Return (x, y) of the center of cell containing provided text 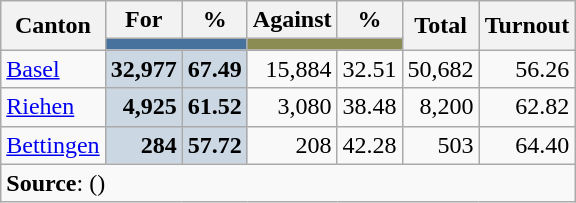
15,884 (292, 69)
For (144, 20)
Bettingen (53, 145)
62.82 (527, 107)
Canton (53, 26)
38.48 (370, 107)
Against (292, 20)
57.72 (214, 145)
Turnout (527, 26)
67.49 (214, 69)
32.51 (370, 69)
64.40 (527, 145)
42.28 (370, 145)
503 (440, 145)
Riehen (53, 107)
8,200 (440, 107)
208 (292, 145)
61.52 (214, 107)
4,925 (144, 107)
Basel (53, 69)
Source: () (288, 183)
32,977 (144, 69)
3,080 (292, 107)
50,682 (440, 69)
56.26 (527, 69)
Total (440, 26)
284 (144, 145)
